Output the (X, Y) coordinate of the center of the cell containing the given text.  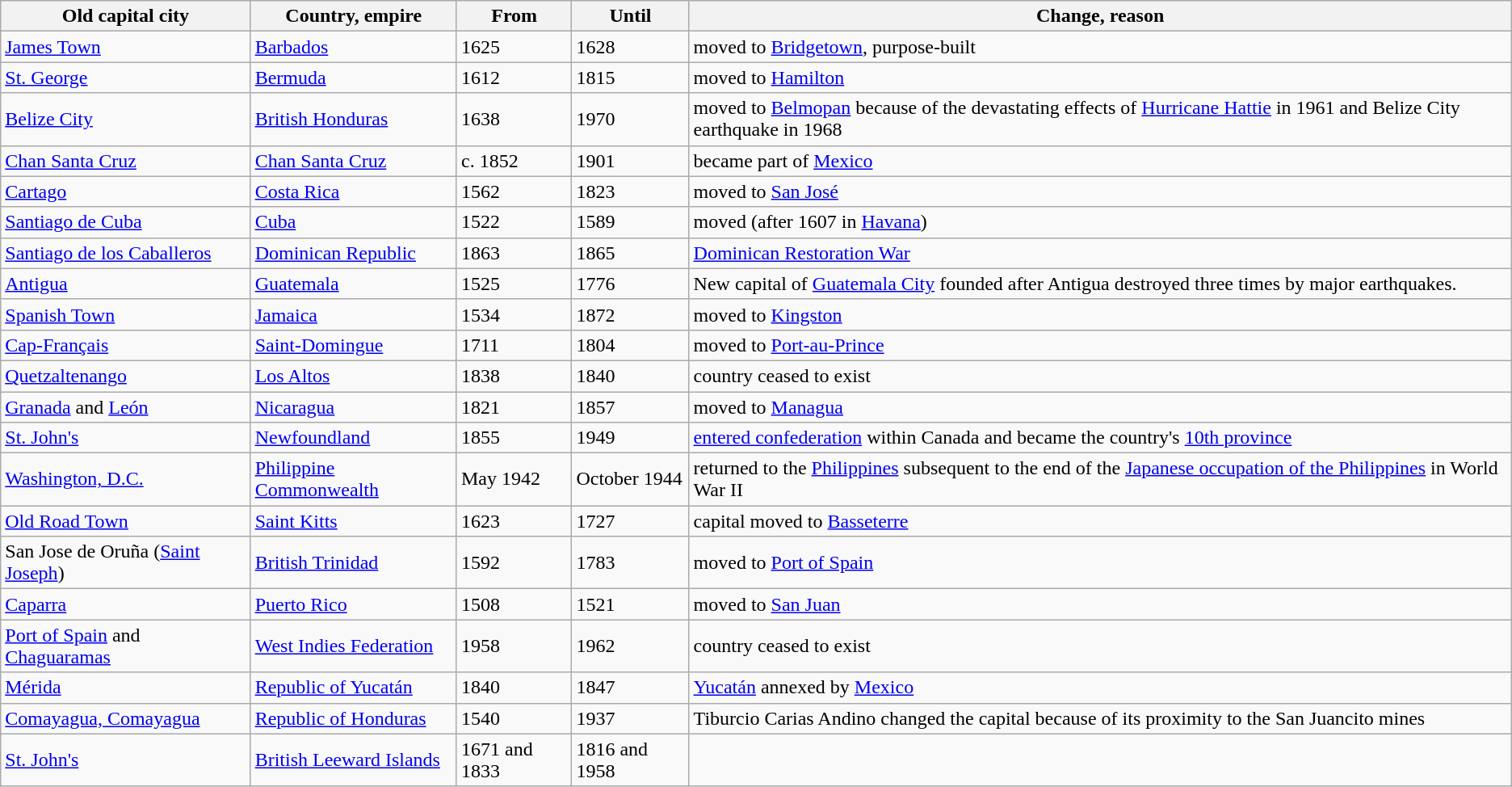
1522 (514, 222)
1821 (514, 406)
Quetzaltenango (126, 376)
Country, empire (354, 16)
1838 (514, 376)
Granada and León (126, 406)
San Jose de Oruña (Saint Joseph) (126, 562)
1776 (630, 284)
moved to Hamilton (1100, 78)
Caparra (126, 604)
Saint Kitts (354, 521)
moved to Bridgetown, purpose-built (1100, 47)
1525 (514, 284)
Cap-Français (126, 345)
British Leeward Islands (354, 760)
1783 (630, 562)
1872 (630, 314)
1638 (514, 120)
Santiago de Cuba (126, 222)
returned to the Philippines subsequent to the end of the Japanese occupation of the Philippines in World War II (1100, 480)
Jamaica (354, 314)
1958 (514, 646)
May 1942 (514, 480)
1628 (630, 47)
1623 (514, 521)
Puerto Rico (354, 604)
1855 (514, 438)
October 1944 (630, 480)
1711 (514, 345)
moved to Port-au-Prince (1100, 345)
Los Altos (354, 376)
New capital of Guatemala City founded after Antigua destroyed three times by major earthquakes. (1100, 284)
1901 (630, 161)
moved (after 1607 in Havana) (1100, 222)
1815 (630, 78)
1804 (630, 345)
Newfoundland (354, 438)
Dominican Restoration War (1100, 253)
1863 (514, 253)
Dominican Republic (354, 253)
1521 (630, 604)
Philippine Commonwealth (354, 480)
Yucatán annexed by Mexico (1100, 688)
Saint-Domingue (354, 345)
moved to Managua (1100, 406)
Tiburcio Carias Andino changed the capital because of its proximity to the San Juancito mines (1100, 718)
1865 (630, 253)
Costa Rica (354, 191)
Santiago de los Caballeros (126, 253)
1727 (630, 521)
1970 (630, 120)
Spanish Town (126, 314)
Guatemala (354, 284)
1562 (514, 191)
1847 (630, 688)
British Honduras (354, 120)
entered confederation within Canada and became the country's 10th province (1100, 438)
Old Road Town (126, 521)
moved to Kingston (1100, 314)
1937 (630, 718)
moved to San José (1100, 191)
Old capital city (126, 16)
1816 and 1958 (630, 760)
Republic of Honduras (354, 718)
Nicaragua (354, 406)
moved to San Juan (1100, 604)
From (514, 16)
1857 (630, 406)
1508 (514, 604)
1612 (514, 78)
St. George (126, 78)
West Indies Federation (354, 646)
Washington, D.C. (126, 480)
Cuba (354, 222)
James Town (126, 47)
1625 (514, 47)
1534 (514, 314)
Port of Spain and Chaguaramas (126, 646)
Antigua (126, 284)
1671 and 1833 (514, 760)
British Trinidad (354, 562)
Until (630, 16)
1540 (514, 718)
1949 (630, 438)
1592 (514, 562)
moved to Belmopan because of the devastating effects of Hurricane Hattie in 1961 and Belize City earthquake in 1968 (1100, 120)
Comayagua, Comayagua (126, 718)
Change, reason (1100, 16)
Mérida (126, 688)
moved to Port of Spain (1100, 562)
capital moved to Basseterre (1100, 521)
c. 1852 (514, 161)
Belize City (126, 120)
1823 (630, 191)
Republic of Yucatán (354, 688)
became part of Mexico (1100, 161)
1589 (630, 222)
Bermuda (354, 78)
Barbados (354, 47)
Cartago (126, 191)
1962 (630, 646)
